Search for the cell housing the specified text and yield its [x, y] center coordinate. 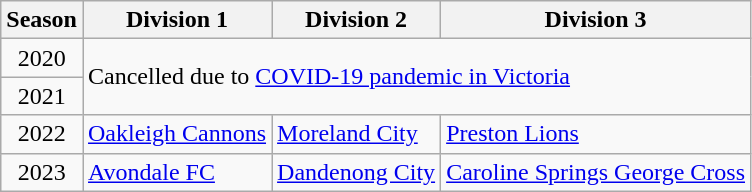
Division 3 [596, 20]
Season [42, 20]
Dandenong City [356, 172]
Avondale FC [176, 172]
Division 1 [176, 20]
Oakleigh Cannons [176, 134]
2023 [42, 172]
Division 2 [356, 20]
2020 [42, 58]
2021 [42, 96]
Moreland City [356, 134]
Caroline Springs George Cross [596, 172]
Preston Lions [596, 134]
2022 [42, 134]
Cancelled due to COVID-19 pandemic in Victoria [416, 77]
